Provide the (x, y) coordinate of the cell's center where the given text is located.  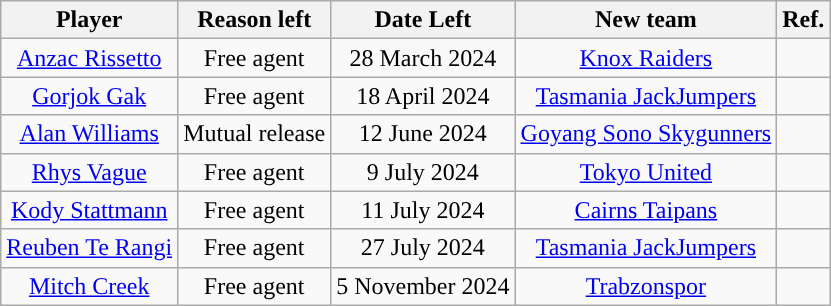
Cairns Taipans (646, 210)
Date Left (423, 20)
Anzac Rissetto (90, 58)
Kody Stattmann (90, 210)
28 March 2024 (423, 58)
Mitch Creek (90, 286)
Rhys Vague (90, 172)
Alan Williams (90, 134)
Reuben Te Rangi (90, 248)
Knox Raiders (646, 58)
27 July 2024 (423, 248)
Goyang Sono Skygunners (646, 134)
Gorjok Gak (90, 96)
Tokyo United (646, 172)
5 November 2024 (423, 286)
Ref. (804, 20)
Mutual release (254, 134)
Reason left (254, 20)
Player (90, 20)
11 July 2024 (423, 210)
18 April 2024 (423, 96)
12 June 2024 (423, 134)
Trabzonspor (646, 286)
New team (646, 20)
9 July 2024 (423, 172)
